Detect which cell encompasses the target text, then output its (x, y) center coordinate. 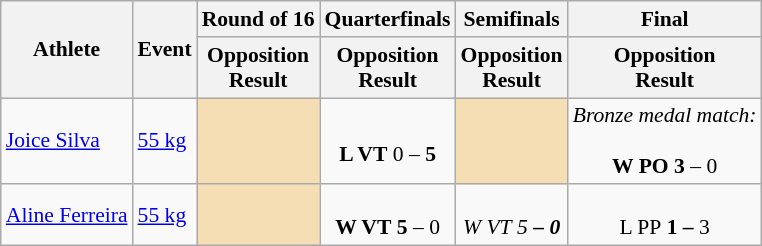
Athlete (67, 50)
Quarterfinals (388, 19)
Round of 16 (258, 19)
Event (165, 50)
Joice Silva (67, 142)
Aline Ferreira (67, 216)
Semifinals (512, 19)
L PP 1 – 3 (665, 216)
Final (665, 19)
Bronze medal match:W PO 3 – 0 (665, 142)
L VT 0 – 5 (388, 142)
